Capture the cell that displays the provided text and extract its (x, y) central coordinate. 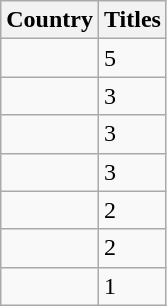
Country (50, 20)
1 (132, 286)
Titles (132, 20)
5 (132, 58)
